Capture the cell that displays the provided text and extract its (X, Y) central coordinate. 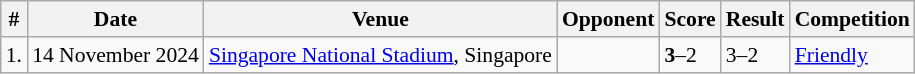
Date (116, 19)
Venue (380, 19)
# (14, 19)
Result (756, 19)
Score (690, 19)
Singapore National Stadium, Singapore (380, 55)
Friendly (852, 55)
Opponent (608, 19)
Competition (852, 19)
1. (14, 55)
14 November 2024 (116, 55)
